Extract the [x, y] coordinate from the center of the cell holding the provided text.  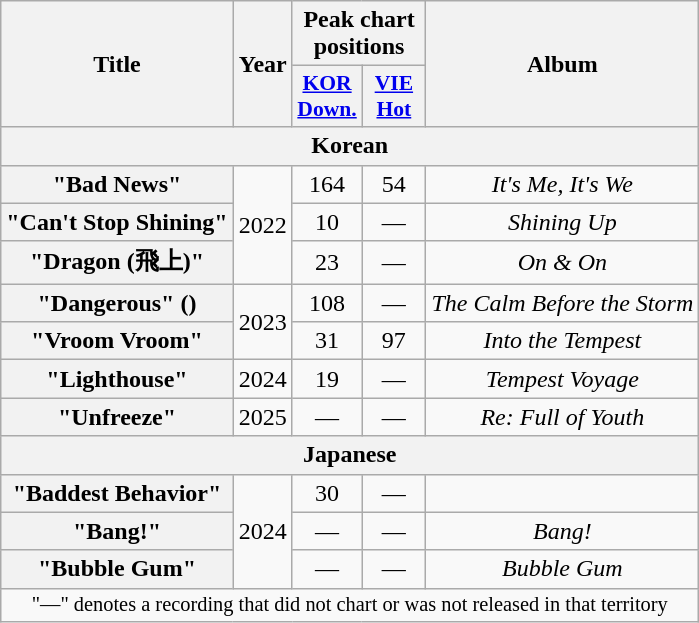
19 [327, 379]
Album [562, 64]
It's Me, It's We [562, 184]
Into the Tempest [562, 341]
"Can't Stop Shining" [117, 222]
"Bubble Gum" [117, 569]
Peak chart positions [359, 34]
10 [327, 222]
30 [327, 493]
On & On [562, 262]
Bubble Gum [562, 569]
KORDown. [327, 96]
31 [327, 341]
"Bad News" [117, 184]
164 [327, 184]
108 [327, 303]
Korean [350, 146]
"Dragon (飛上)" [117, 262]
2025 [262, 417]
2022 [262, 224]
Bang! [562, 531]
Re: Full of Youth [562, 417]
Shining Up [562, 222]
97 [394, 341]
Tempest Voyage [562, 379]
The Calm Before the Storm [562, 303]
"Vroom Vroom" [117, 341]
"Bang!" [117, 531]
Title [117, 64]
Year [262, 64]
54 [394, 184]
2023 [262, 322]
VIEHot [394, 96]
"Dangerous" () [117, 303]
23 [327, 262]
"—" denotes a recording that did not chart or was not released in that territory [350, 605]
"Unfreeze" [117, 417]
"Lighthouse" [117, 379]
"Baddest Behavior" [117, 493]
Japanese [350, 455]
